From the cell containing the given text, extract its center point as (x, y) coordinate. 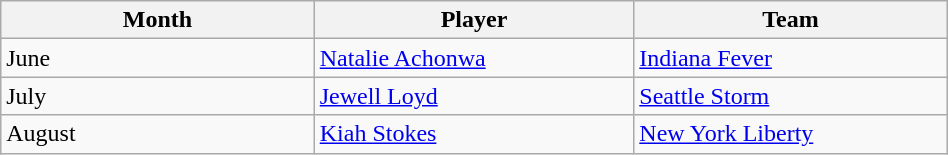
Jewell Loyd (474, 96)
Indiana Fever (790, 58)
New York Liberty (790, 134)
Month (158, 20)
Kiah Stokes (474, 134)
Seattle Storm (790, 96)
Player (474, 20)
June (158, 58)
August (158, 134)
Natalie Achonwa (474, 58)
July (158, 96)
Team (790, 20)
